Find where the given text appears and provide that cell's center as (X, Y) coordinate. 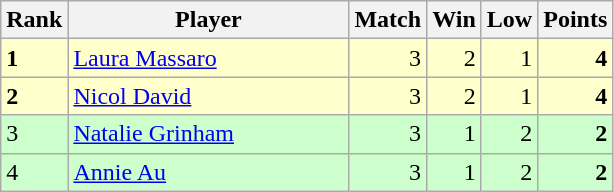
Nicol David (208, 96)
Laura Massaro (208, 58)
Points (576, 20)
Low (509, 20)
Match (388, 20)
Win (454, 20)
Player (208, 20)
Rank (34, 20)
Natalie Grinham (208, 134)
Annie Au (208, 172)
